Return the (x, y) coordinate for the center point of the cell that contains the specified text.  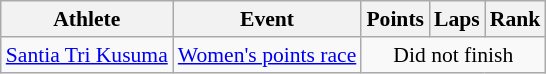
Event (268, 19)
Women's points race (268, 55)
Did not finish (453, 55)
Points (395, 19)
Athlete (87, 19)
Laps (457, 19)
Santia Tri Kusuma (87, 55)
Rank (516, 19)
